Extract the (x, y) coordinate from the center of the cell holding the provided text.  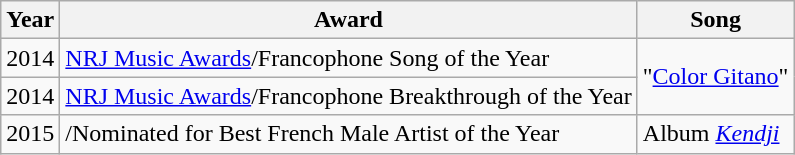
NRJ Music Awards/Francophone Song of the Year (348, 58)
"Color Gitano" (716, 77)
2015 (30, 134)
NRJ Music Awards/Francophone Breakthrough of the Year (348, 96)
/Nominated for Best French Male Artist of the Year (348, 134)
Year (30, 20)
Award (348, 20)
Album Kendji (716, 134)
Song (716, 20)
